Find where the given text appears and provide that cell's center as [X, Y] coordinate. 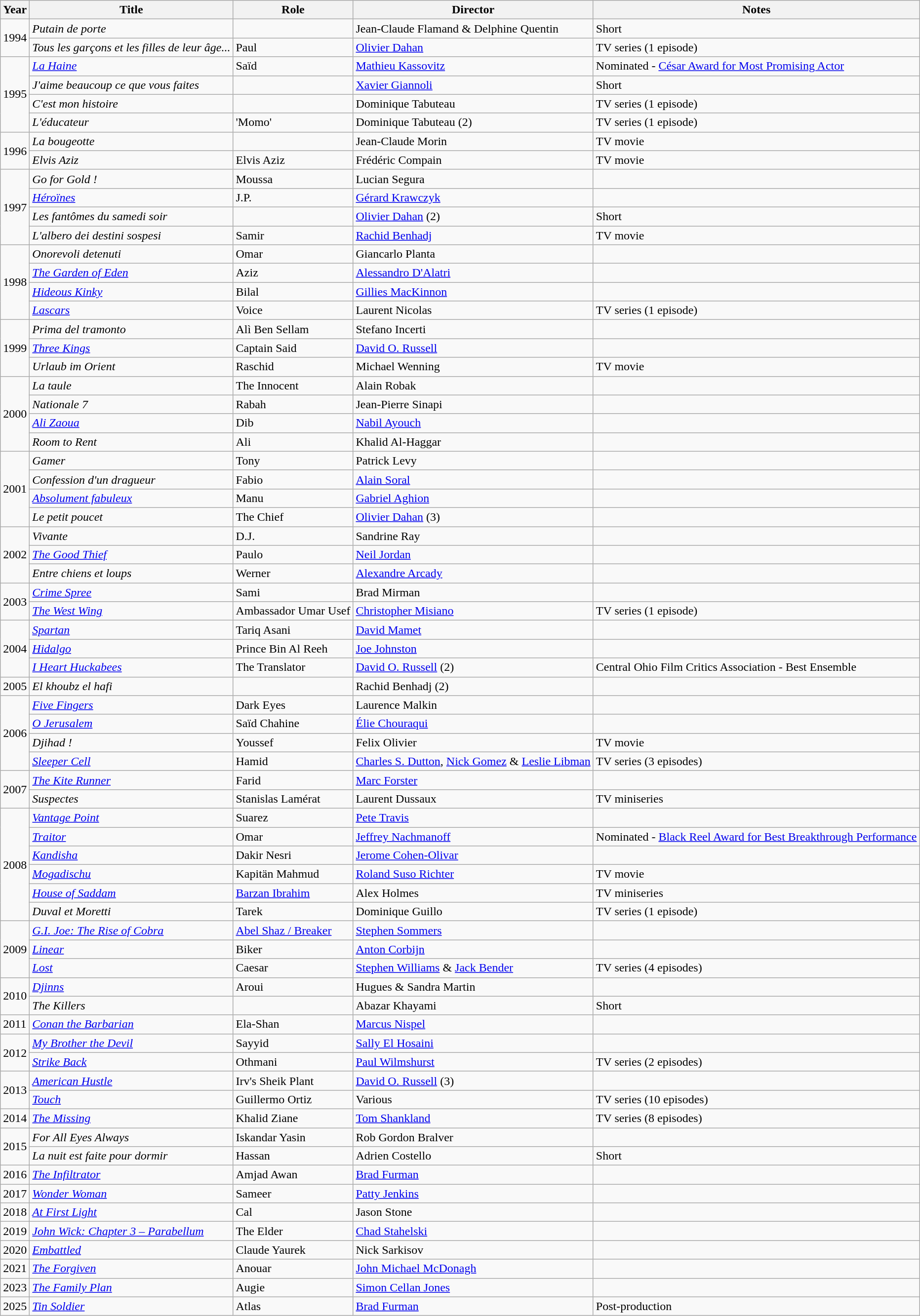
Lascars [131, 310]
I Heart Huckabees [131, 667]
Tony [293, 461]
Central Ohio Film Critics Association - Best Ensemble [757, 667]
Amjad Awan [293, 1175]
Aziz [293, 273]
Paulo [293, 555]
Sleeper Cell [131, 761]
At First Light [131, 1212]
Five Fingers [131, 705]
Post-production [757, 1306]
2017 [15, 1194]
Sameer [293, 1194]
2001 [15, 489]
Linear [131, 949]
Jason Stone [473, 1212]
Roland Suso Richter [473, 874]
Jeffrey Nachmanoff [473, 837]
C'est mon histoire [131, 104]
2007 [15, 789]
Sandrine Ray [473, 536]
Fabio [293, 479]
Conan the Barbarian [131, 1024]
TV series (4 episodes) [757, 968]
2008 [15, 864]
Joe Johnston [473, 649]
Suspectes [131, 799]
Paul Wilmshurst [473, 1062]
Dakir Nesri [293, 855]
Patty Jenkins [473, 1194]
Raschid [293, 367]
Hugues & Sandra Martin [473, 987]
Xavier Giannoli [473, 85]
Adrien Costello [473, 1156]
2023 [15, 1287]
Sami [293, 592]
Samir [293, 235]
Year [15, 10]
Embattled [131, 1250]
Notes [757, 10]
Wonder Woman [131, 1194]
2013 [15, 1090]
Rabah [293, 404]
1999 [15, 348]
Dominique Tabuteau (2) [473, 122]
Rachid Benhadj (2) [473, 686]
TV series (3 episodes) [757, 761]
Role [293, 10]
Ali [293, 442]
2025 [15, 1306]
L'éducateur [131, 122]
TV series (2 episodes) [757, 1062]
The Missing [131, 1118]
Farid [293, 780]
The Innocent [293, 386]
Aroui [293, 987]
Duval et Moretti [131, 912]
Title [131, 10]
Hideous Kinky [131, 292]
The Killers [131, 1006]
American Hustle [131, 1081]
Tarek [293, 912]
Olivier Dahan [473, 47]
The Family Plan [131, 1287]
Tous les garçons et les filles de leur âge... [131, 47]
Claude Yaurek [293, 1250]
Rachid Benhadj [473, 235]
Lost [131, 968]
Nominated - César Award for Most Promising Actor [757, 66]
Khalid Ziane [293, 1118]
2014 [15, 1118]
Felix Olivier [473, 742]
Augie [293, 1287]
2011 [15, 1024]
G.I. Joe: The Rise of Cobra [131, 930]
Gérard Krawczyk [473, 197]
Lucian Segura [473, 179]
David Mamet [473, 630]
Djihad ! [131, 742]
O Jerusalem [131, 724]
Youssef [293, 742]
Christopher Misiano [473, 611]
Khalid Al-Haggar [473, 442]
Alessandro D'Alatri [473, 273]
Bilal [293, 292]
Ali Zaoua [131, 423]
The Chief [293, 517]
Prima del tramonto [131, 329]
Dominique Guillo [473, 912]
Saïd [293, 66]
The Kite Runner [131, 780]
Putain de porte [131, 29]
Olivier Dahan (3) [473, 517]
1998 [15, 282]
Sally El Hosaini [473, 1043]
L'albero dei destini sospesi [131, 235]
Pete Travis [473, 817]
D.J. [293, 536]
Cal [293, 1212]
Alexandre Arcady [473, 574]
Onorevoli detenuti [131, 254]
2018 [15, 1212]
Abel Shaz / Breaker [293, 930]
1994 [15, 38]
Rob Gordon Bralver [473, 1137]
Urlaub im Orient [131, 367]
Les fantômes du samedi soir [131, 216]
Caesar [293, 968]
Barzan Ibrahim [293, 893]
Guillermo Ortiz [293, 1099]
Laurence Malkin [473, 705]
Kandisha [131, 855]
Spartan [131, 630]
Irv's Sheik Plant [293, 1081]
Othmani [293, 1062]
Abazar Khayami [473, 1006]
Stephen Williams & Jack Bender [473, 968]
Brad Mirman [473, 592]
Marcus Nispel [473, 1024]
1995 [15, 94]
Nick Sarkisov [473, 1250]
David O. Russell [473, 348]
Voice [293, 310]
2020 [15, 1250]
Prince Bin Al Reeh [293, 649]
1997 [15, 207]
David O. Russell (2) [473, 667]
Absolument fabuleux [131, 498]
2019 [15, 1231]
Héroïnes [131, 197]
La bougeotte [131, 141]
Alain Robak [473, 386]
Nabil Ayouch [473, 423]
Ela-Shan [293, 1024]
Mathieu Kassovitz [473, 66]
2015 [15, 1146]
Alex Holmes [473, 893]
2005 [15, 686]
2006 [15, 733]
Captain Said [293, 348]
Dark Eyes [293, 705]
David O. Russell (3) [473, 1081]
Manu [293, 498]
2010 [15, 996]
Jean-Claude Flamand & Delphine Quentin [473, 29]
Dominique Tabuteau [473, 104]
Charles S. Dutton, Nick Gomez & Leslie Libman [473, 761]
Olivier Dahan (2) [473, 216]
Vantage Point [131, 817]
Frédéric Compain [473, 160]
Dib [293, 423]
The Translator [293, 667]
Djinns [131, 987]
2009 [15, 949]
Stanislas Lamérat [293, 799]
Giancarlo Planta [473, 254]
Jerome Cohen-Olivar [473, 855]
Anouar [293, 1269]
Confession d'un dragueur [131, 479]
Simon Cellan Jones [473, 1287]
Strike Back [131, 1062]
Biker [293, 949]
1996 [15, 151]
John Michael McDonagh [473, 1269]
Tom Shankland [473, 1118]
Director [473, 10]
Gabriel Aghion [473, 498]
The Infiltrator [131, 1175]
John Wick: Chapter 3 – Parabellum [131, 1231]
For All Eyes Always [131, 1137]
J'aime beaucoup ce que vous faites [131, 85]
'Momo' [293, 122]
2021 [15, 1269]
Atlas [293, 1306]
2000 [15, 414]
Anton Corbijn [473, 949]
Stephen Sommers [473, 930]
Go for Gold ! [131, 179]
Mogadischu [131, 874]
Alì Ben Sellam [293, 329]
Jean-Pierre Sinapi [473, 404]
The Forgiven [131, 1269]
Entre chiens et loups [131, 574]
Jean-Claude Morin [473, 141]
Chad Stahelski [473, 1231]
Patrick Levy [473, 461]
Ambassador Umar Usef [293, 611]
Marc Forster [473, 780]
2002 [15, 554]
Crime Spree [131, 592]
Traitor [131, 837]
Paul [293, 47]
La nuit est faite pour dormir [131, 1156]
J.P. [293, 197]
Laurent Nicolas [473, 310]
Saïd Chahine [293, 724]
Sayyid [293, 1043]
TV series (10 episodes) [757, 1099]
Suarez [293, 817]
Werner [293, 574]
Vivante [131, 536]
Stefano Incerti [473, 329]
Élie Chouraqui [473, 724]
Moussa [293, 179]
2016 [15, 1175]
TV series (8 episodes) [757, 1118]
Michael Wenning [473, 367]
House of Saddam [131, 893]
The West Wing [131, 611]
Hidalgo [131, 649]
The Good Thief [131, 555]
The Elder [293, 1231]
La taule [131, 386]
Nominated - Black Reel Award for Best Breakthrough Performance [757, 837]
Tin Soldier [131, 1306]
2004 [15, 649]
Le petit poucet [131, 517]
Gamer [131, 461]
Three Kings [131, 348]
Hassan [293, 1156]
Tariq Asani [293, 630]
Neil Jordan [473, 555]
Nationale 7 [131, 404]
My Brother the Devil [131, 1043]
Various [473, 1099]
2012 [15, 1052]
Kapitän Mahmud [293, 874]
El khoubz el hafi [131, 686]
Laurent Dussaux [473, 799]
The Garden of Eden [131, 273]
Touch [131, 1099]
Alain Soral [473, 479]
Iskandar Yasin [293, 1137]
La Haine [131, 66]
2003 [15, 602]
Hamid [293, 761]
Gillies MacKinnon [473, 292]
Room to Rent [131, 442]
